Capture the cell that displays the provided text and extract its [X, Y] central coordinate. 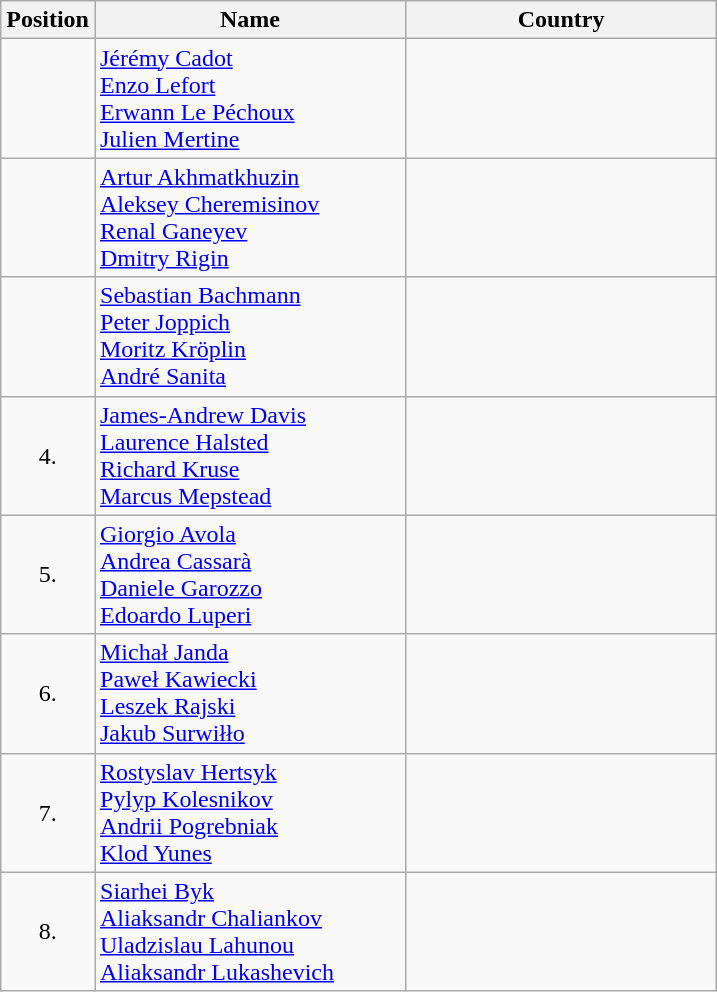
Siarhei BykAliaksandr ChaliankovUladzislau LahunouAliaksandr Lukashevich [250, 932]
Name [250, 20]
4. [48, 456]
Sebastian BachmannPeter JoppichMoritz KröplinAndré Sanita [250, 336]
8. [48, 932]
Michał JandaPaweł KawieckiLeszek RajskiJakub Surwiłło [250, 694]
7. [48, 812]
Rostyslav HertsykPylyp KolesnikovAndrii PogrebniakKlod Yunes [250, 812]
Jérémy CadotEnzo LefortErwann Le PéchouxJulien Mertine [250, 98]
James-Andrew DavisLaurence HalstedRichard KruseMarcus Mepstead [250, 456]
Position [48, 20]
5. [48, 574]
6. [48, 694]
Giorgio AvolaAndrea CassaràDaniele GarozzoEdoardo Luperi [250, 574]
Country [562, 20]
Artur AkhmatkhuzinAleksey CheremisinovRenal GaneyevDmitry Rigin [250, 218]
